Provide the [x, y] coordinate of the cell's center where the given text is located.  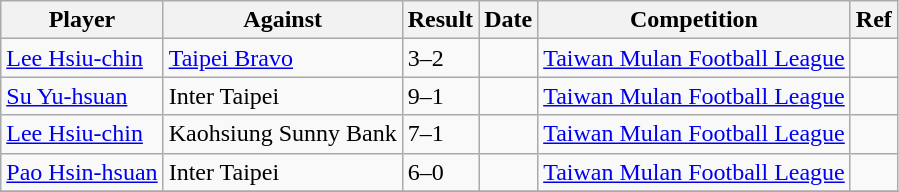
Against [282, 20]
Player [82, 20]
Competition [694, 20]
3–2 [440, 58]
Kaohsiung Sunny Bank [282, 134]
6–0 [440, 172]
9–1 [440, 96]
Taipei Bravo [282, 58]
Date [508, 20]
7–1 [440, 134]
Result [440, 20]
Pao Hsin-hsuan [82, 172]
Ref [874, 20]
Su Yu-hsuan [82, 96]
